Return [X, Y] of the center of cell containing provided text 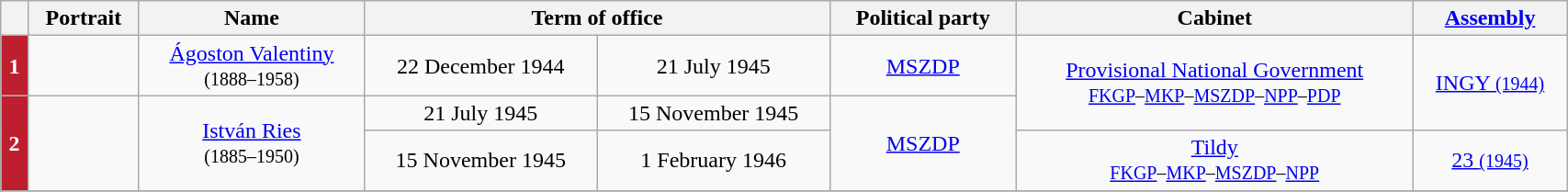
TildyFKGP–MKP–MSZDP–NPP [1214, 160]
22 December 1944 [481, 66]
Term of office [597, 18]
Assembly [1490, 18]
1 February 1946 [713, 160]
István Ries(1885–1950) [252, 143]
INGY (1944) [1490, 83]
Political party [922, 18]
Ágoston Valentiny(1888–1958) [252, 66]
Cabinet [1214, 18]
Portrait [83, 18]
23 (1945) [1490, 160]
Provisional National GovernmentFKGP–MKP–MSZDP–NPP–PDP [1214, 83]
2 [15, 143]
Name [252, 18]
1 [15, 66]
